For the text-containing cell, return its midpoint in (x, y) coordinate format. 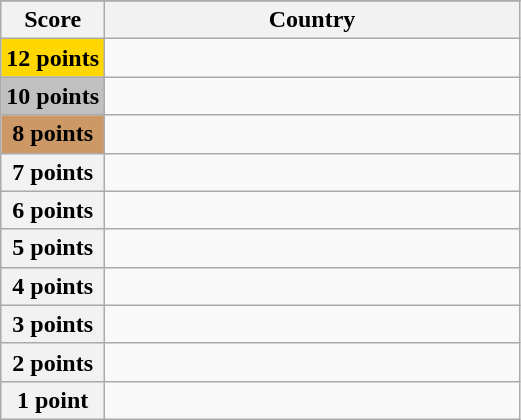
10 points (53, 96)
Score (53, 20)
12 points (53, 58)
7 points (53, 172)
6 points (53, 210)
8 points (53, 134)
Country (312, 20)
5 points (53, 248)
3 points (53, 324)
4 points (53, 286)
1 point (53, 400)
2 points (53, 362)
